Output the [X, Y] coordinate of the center of the cell containing the given text.  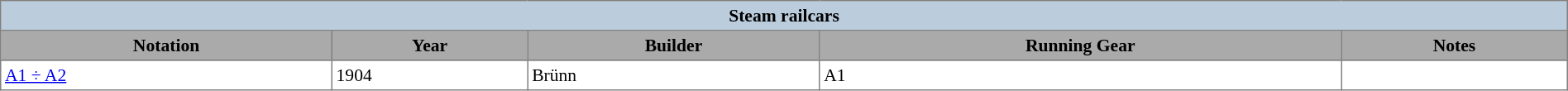
1904 [430, 75]
Year [430, 45]
Notation [167, 45]
Builder [673, 45]
A1 ÷ A2 [167, 75]
Running Gear [1080, 45]
Steam railcars [784, 16]
Notes [1455, 45]
Brünn [673, 75]
A1 [1080, 75]
